Return the [x, y] coordinate for the center point of the cell that contains the specified text.  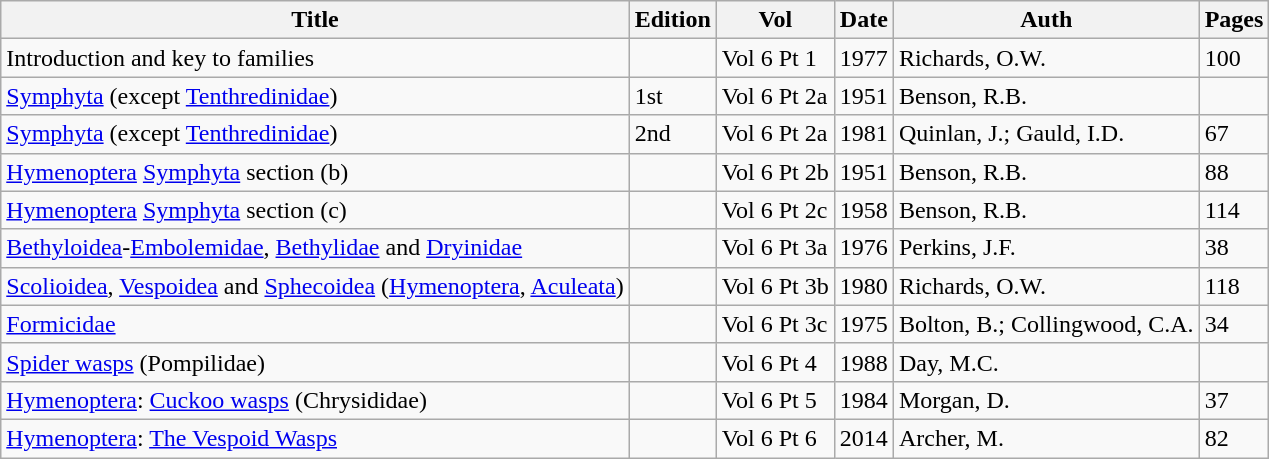
Hymenoptera Symphyta section (c) [315, 210]
1988 [864, 362]
Edition [672, 20]
Vol 6 Pt 5 [775, 400]
88 [1234, 172]
Formicidae [315, 324]
Vol 6 Pt 3b [775, 286]
1976 [864, 248]
1980 [864, 286]
Hymenoptera Symphyta section (b) [315, 172]
34 [1234, 324]
Archer, M. [1046, 438]
38 [1234, 248]
Day, M.C. [1046, 362]
Hymenoptera: The Vespoid Wasps [315, 438]
1981 [864, 134]
Vol [775, 20]
67 [1234, 134]
Perkins, J.F. [1046, 248]
Date [864, 20]
Vol 6 Pt 3a [775, 248]
Quinlan, J.; Gauld, I.D. [1046, 134]
Bolton, B.; Collingwood, C.A. [1046, 324]
Vol 6 Pt 4 [775, 362]
Vol 6 Pt 1 [775, 58]
Spider wasps (Pompilidae) [315, 362]
Vol 6 Pt 3c [775, 324]
Vol 6 Pt 6 [775, 438]
100 [1234, 58]
1st [672, 96]
Title [315, 20]
Introduction and key to families [315, 58]
Morgan, D. [1046, 400]
Hymenoptera: Cuckoo wasps (Chrysididae) [315, 400]
37 [1234, 400]
114 [1234, 210]
2014 [864, 438]
2nd [672, 134]
Scolioidea, Vespoidea and Sphecoidea (Hymenoptera, Aculeata) [315, 286]
Auth [1046, 20]
118 [1234, 286]
Vol 6 Pt 2b [775, 172]
Pages [1234, 20]
Vol 6 Pt 2c [775, 210]
82 [1234, 438]
1975 [864, 324]
Bethyloidea-Embolemidae, Bethylidae and Dryinidae [315, 248]
1977 [864, 58]
1984 [864, 400]
1958 [864, 210]
